Return the [X, Y] coordinate for the center point of the cell that contains the specified text.  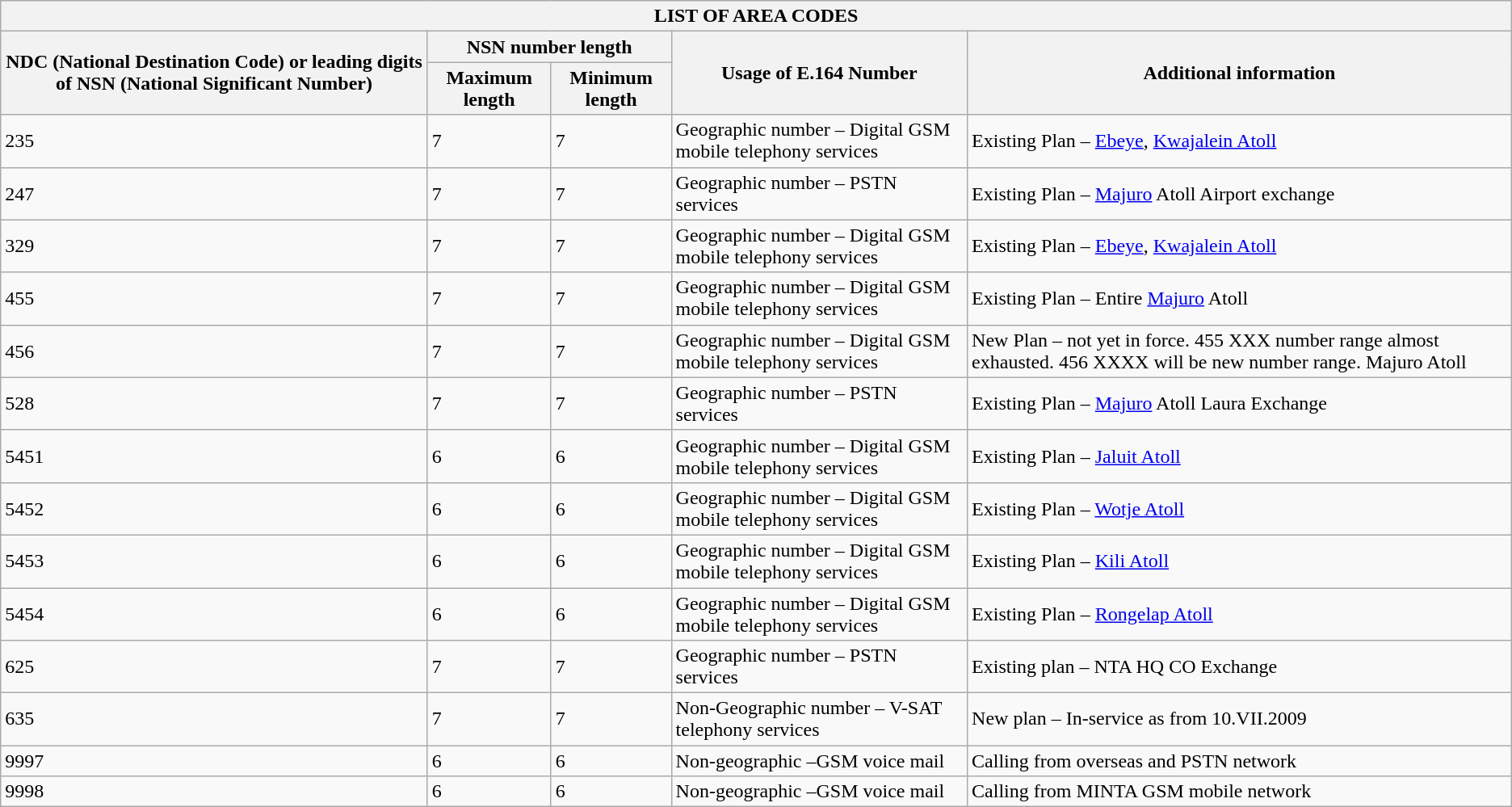
456 [215, 351]
New plan – In-service as from 10.VII.2009 [1240, 719]
New Plan – not yet in force. 455 XXX number range almost exhausted. 456 XXXX will be new number range. Majuro Atoll [1240, 351]
Existing Plan – Majuro Atoll Laura Exchange [1240, 404]
NDC (National Destination Code) or leading digits of NSN (National Significant Number) [215, 73]
Non-Geographic number – V-SAT telephony services [819, 719]
329 [215, 246]
455 [215, 299]
528 [215, 404]
625 [215, 667]
5454 [215, 614]
Existing Plan – Majuro Atoll Airport exchange [1240, 194]
247 [215, 194]
5451 [215, 456]
Calling from overseas and PSTN network [1240, 761]
Additional information [1240, 73]
Existing Plan – Kili Atoll [1240, 561]
NSN number length [549, 47]
5452 [215, 509]
Usage of E.164 Number [819, 73]
Minimum length [611, 89]
LIST OF AREA CODES [756, 16]
Existing Plan – Jaluit Atoll [1240, 456]
Existing Plan – Rongelap Atoll [1240, 614]
Existing Plan – Entire Majuro Atoll [1240, 299]
235 [215, 141]
Existing plan – NTA HQ CO Exchange [1240, 667]
9997 [215, 761]
9998 [215, 792]
Existing Plan – Wotje Atoll [1240, 509]
635 [215, 719]
Maximum length [489, 89]
5453 [215, 561]
Calling from MINTA GSM mobile network [1240, 792]
